Locate the cell with the specified text and output its [x, y] center coordinate. 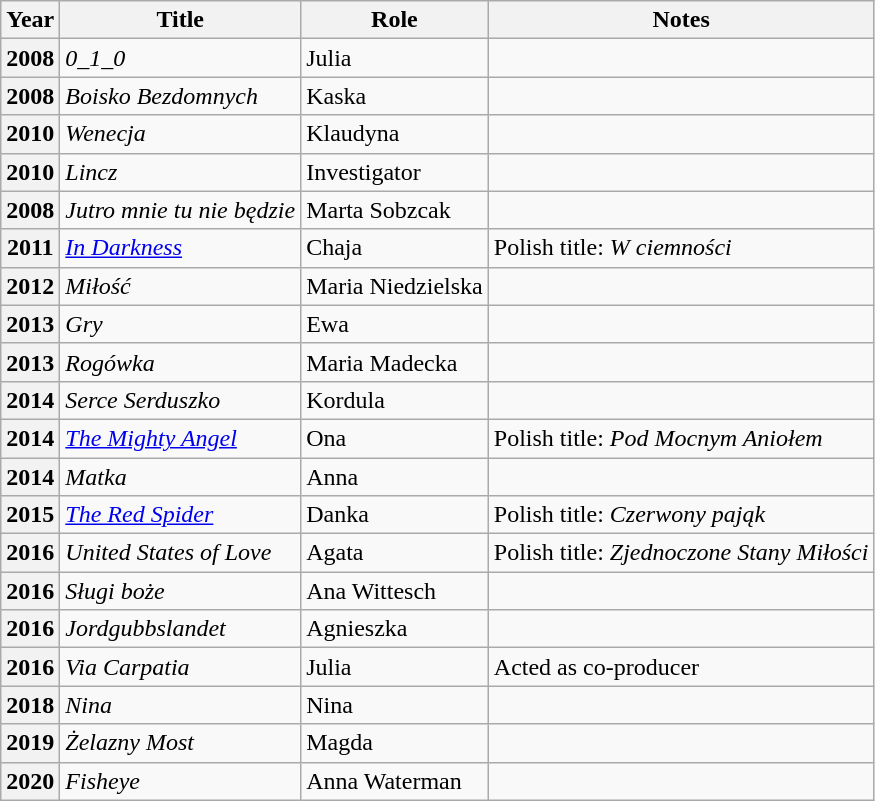
Miłość [180, 286]
Title [180, 20]
2011 [30, 248]
Rogówka [180, 362]
Year [30, 20]
Jutro mnie tu nie będzie [180, 210]
Agata [395, 553]
Via Carpatia [180, 667]
Kordula [395, 400]
Lincz [180, 172]
Wenecja [180, 134]
Jordgubbslandet [180, 629]
Serce Serduszko [180, 400]
Chaja [395, 248]
In Darkness [180, 248]
Ewa [395, 324]
Maria Madecka [395, 362]
Polish title: W ciemności [681, 248]
Polish title: Czerwony pająk [681, 515]
Magda [395, 743]
Ana Wittesch [395, 591]
Ona [395, 438]
Gry [180, 324]
Kaska [395, 96]
United States of Love [180, 553]
Danka [395, 515]
Agnieszka [395, 629]
Matka [180, 477]
Marta Sobzcak [395, 210]
Klaudyna [395, 134]
The Mighty Angel [180, 438]
Anna [395, 477]
Role [395, 20]
Boisko Bezdomnych [180, 96]
2015 [30, 515]
Maria Niedzielska [395, 286]
Sługi boże [180, 591]
2012 [30, 286]
Acted as co-producer [681, 667]
The Red Spider [180, 515]
Polish title: Zjednoczone Stany Miłości [681, 553]
2020 [30, 781]
Fisheye [180, 781]
2019 [30, 743]
Investigator [395, 172]
2018 [30, 705]
Anna Waterman [395, 781]
Żelazny Most [180, 743]
Notes [681, 20]
0_1_0 [180, 58]
Polish title: Pod Mocnym Aniołem [681, 438]
